Extract the [x, y] coordinate from the center of the cell holding the provided text.  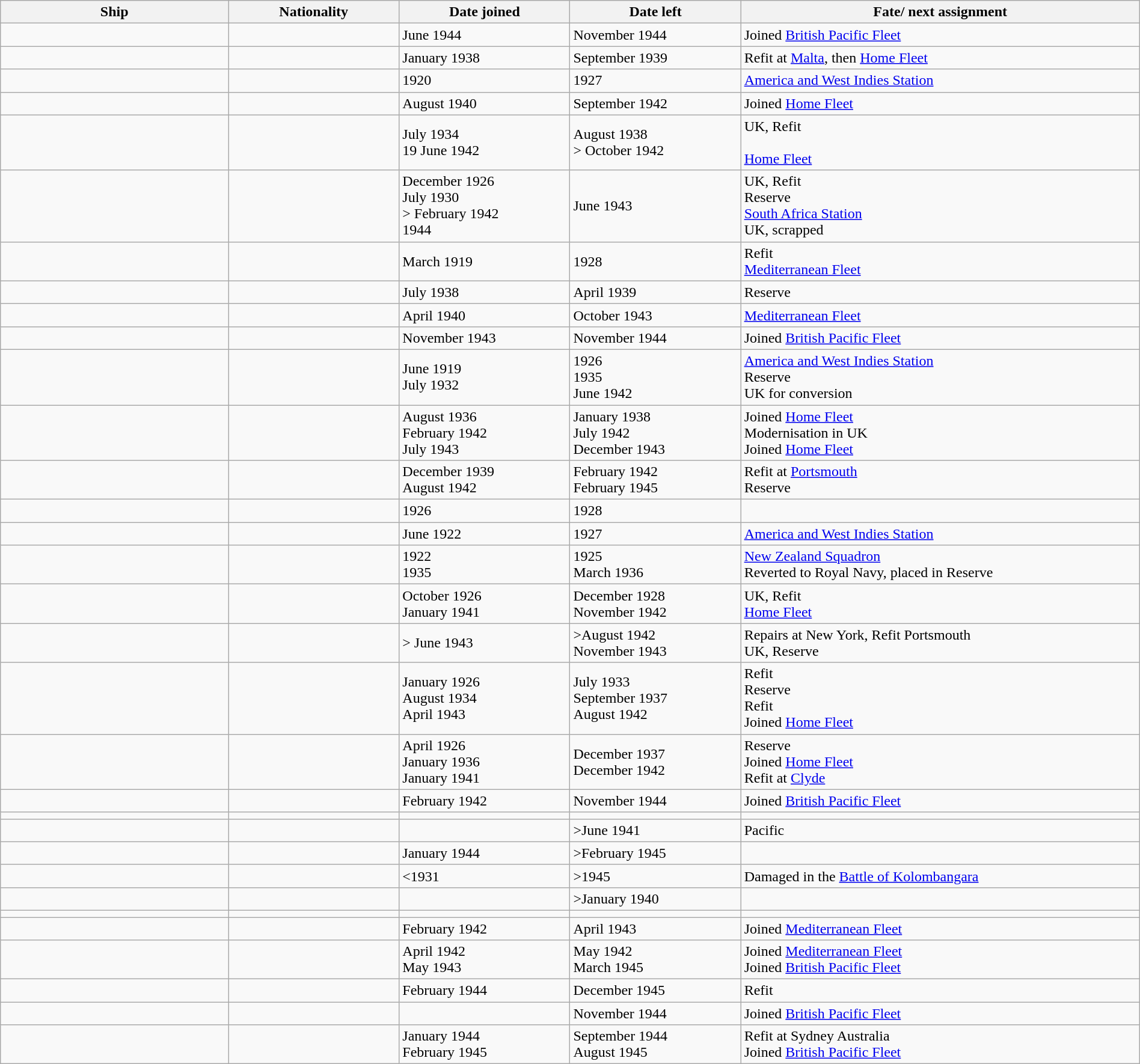
Joined Home FleetModernisation in UKJoined Home Fleet [940, 433]
Fate/ next assignment [940, 12]
June 1922 [485, 534]
Refit at Malta, then Home Fleet [940, 58]
December 1937December 1942 [655, 762]
April 1940 [485, 315]
>June 1941 [655, 830]
January 1944 [485, 853]
Damaged in the Battle of Kolombangara [940, 876]
June 1944 [485, 35]
Repairs at New York, Refit PortsmouthUK, Reserve [940, 643]
>January 1940 [655, 899]
January 1938 [485, 58]
Joined Mediterranean Fleet [940, 929]
>August 1942November 1943 [655, 643]
New Zealand SquadronReverted to Royal Navy, placed in Reserve [940, 565]
<1931 [485, 876]
October 1926January 1941 [485, 604]
March 1919 [485, 261]
June 1919July 1932 [485, 377]
1926 [485, 511]
February 1944 [485, 991]
Joined Home Fleet [940, 103]
RefitMediterranean Fleet [940, 261]
Date left [655, 12]
Mediterranean Fleet [940, 315]
April 1943 [655, 929]
August 1940 [485, 103]
December 1945 [655, 991]
Pacific [940, 830]
Refit at PortsmouthReserve [940, 480]
> June 1943 [485, 643]
November 1943 [485, 338]
August 1936February 1942July 1943 [485, 433]
October 1943 [655, 315]
January 1944February 1945 [485, 1045]
Refit [940, 991]
December 1928November 1942 [655, 604]
April 1939 [655, 292]
UK, RefitReserveSouth Africa StationUK, scrapped [940, 206]
July 1933September 1937August 1942 [655, 699]
December 1939August 1942 [485, 480]
Date joined [485, 12]
December 1926July 1930 > February 19421944 [485, 206]
>1945 [655, 876]
July 1938 [485, 292]
February 1942February 1945 [655, 480]
September 1944August 1945 [655, 1045]
June 1943 [655, 206]
RefitReserveRefitJoined Home Fleet [940, 699]
August 1938 > October 1942 [655, 142]
Nationality [314, 12]
January 1926August 1934April 1943 [485, 699]
September 1939 [655, 58]
Joined Mediterranean FleetJoined British Pacific Fleet [940, 959]
Ship [114, 12]
>February 1945 [655, 853]
April 1926January 1936January 1941 [485, 762]
April 1942May 1943 [485, 959]
1925March 1936 [655, 565]
May 1942March 1945 [655, 959]
Refit at Sydney AustraliaJoined British Pacific Fleet [940, 1045]
September 1942 [655, 103]
19261935June 1942 [655, 377]
19221935 [485, 565]
Reserve [940, 292]
July 193419 June 1942 [485, 142]
America and West Indies StationReserveUK for conversion [940, 377]
January 1938July 1942December 1943 [655, 433]
ReserveJoined Home FleetRefit at Clyde [940, 762]
1920 [485, 81]
